Return [X, Y] of the center of cell containing provided text 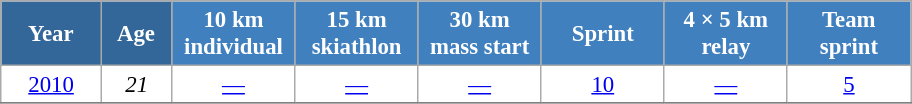
Year [52, 34]
Sprint [602, 34]
15 km skiathlon [356, 34]
30 km mass start [480, 34]
2010 [52, 85]
Age [136, 34]
21 [136, 85]
5 [848, 85]
10 km individual [234, 34]
10 [602, 85]
Team sprint [848, 34]
4 × 5 km relay [726, 34]
